Determine the [x, y] coordinate at the center of the cell enclosing the given text.  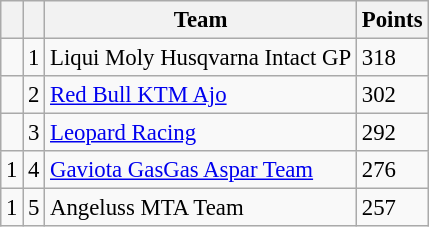
Team [201, 20]
4 [34, 170]
Liqui Moly Husqvarna Intact GP [201, 58]
257 [392, 208]
3 [34, 133]
Points [392, 20]
Red Bull KTM Ajo [201, 95]
292 [392, 133]
Gaviota GasGas Aspar Team [201, 170]
318 [392, 58]
Angeluss MTA Team [201, 208]
5 [34, 208]
Leopard Racing [201, 133]
302 [392, 95]
276 [392, 170]
2 [34, 95]
